Search for the cell housing the specified text and yield its (x, y) center coordinate. 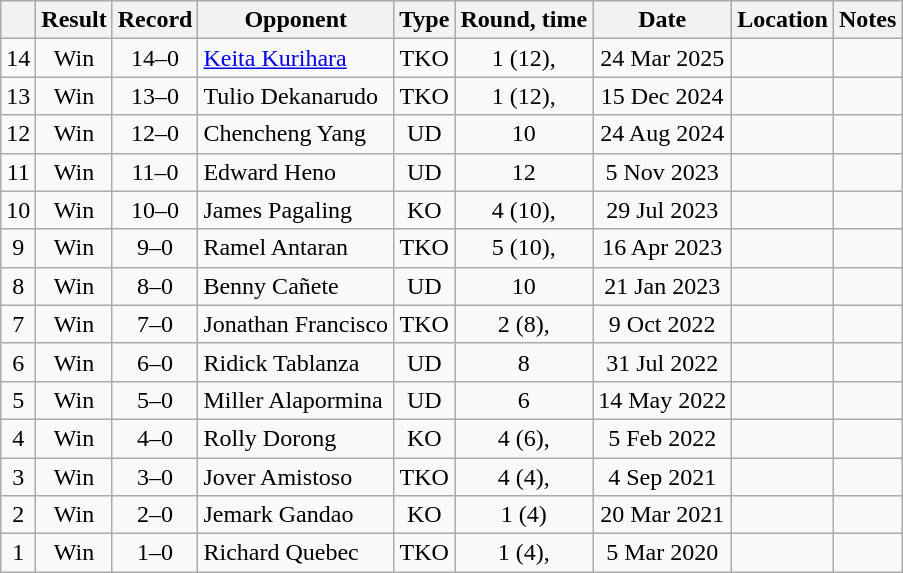
4 (10), (524, 210)
Chencheng Yang (296, 134)
10–0 (155, 210)
Miller Alapormina (296, 400)
Result (74, 20)
21 Jan 2023 (662, 286)
24 Aug 2024 (662, 134)
9–0 (155, 248)
3 (18, 477)
4 (6), (524, 438)
11 (18, 172)
20 Mar 2021 (662, 515)
9 Oct 2022 (662, 324)
Rolly Dorong (296, 438)
Richard Quebec (296, 553)
Jonathan Francisco (296, 324)
14 May 2022 (662, 400)
Jover Amistoso (296, 477)
3–0 (155, 477)
12–0 (155, 134)
1 (4) (524, 515)
4 (18, 438)
5 Feb 2022 (662, 438)
5–0 (155, 400)
5 (10), (524, 248)
14–0 (155, 58)
Notes (867, 20)
4 (4), (524, 477)
Type (424, 20)
Tulio Dekanarudo (296, 96)
16 Apr 2023 (662, 248)
Ridick Tablanza (296, 362)
5 (18, 400)
Edward Heno (296, 172)
15 Dec 2024 (662, 96)
8–0 (155, 286)
2 (18, 515)
9 (18, 248)
Date (662, 20)
7 (18, 324)
Keita Kurihara (296, 58)
Round, time (524, 20)
14 (18, 58)
Record (155, 20)
13–0 (155, 96)
13 (18, 96)
7–0 (155, 324)
1 (4), (524, 553)
24 Mar 2025 (662, 58)
2 (8), (524, 324)
Ramel Antaran (296, 248)
2–0 (155, 515)
29 Jul 2023 (662, 210)
6–0 (155, 362)
31 Jul 2022 (662, 362)
4–0 (155, 438)
1 (18, 553)
11–0 (155, 172)
5 Mar 2020 (662, 553)
Location (783, 20)
Benny Cañete (296, 286)
5 Nov 2023 (662, 172)
Jemark Gandao (296, 515)
Opponent (296, 20)
4 Sep 2021 (662, 477)
James Pagaling (296, 210)
1–0 (155, 553)
